For the text-containing cell, return its midpoint in (x, y) coordinate format. 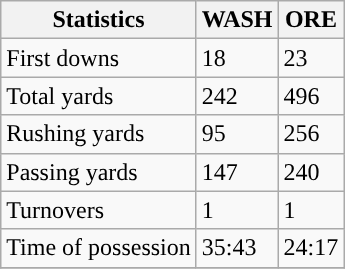
242 (237, 96)
ORE (311, 20)
Rushing yards (99, 134)
Total yards (99, 96)
Time of possession (99, 248)
95 (237, 134)
Passing yards (99, 172)
18 (237, 58)
Statistics (99, 20)
23 (311, 58)
WASH (237, 20)
496 (311, 96)
256 (311, 134)
240 (311, 172)
Turnovers (99, 210)
35:43 (237, 248)
147 (237, 172)
First downs (99, 58)
24:17 (311, 248)
